Output the [X, Y] coordinate of the center of the cell containing the given text.  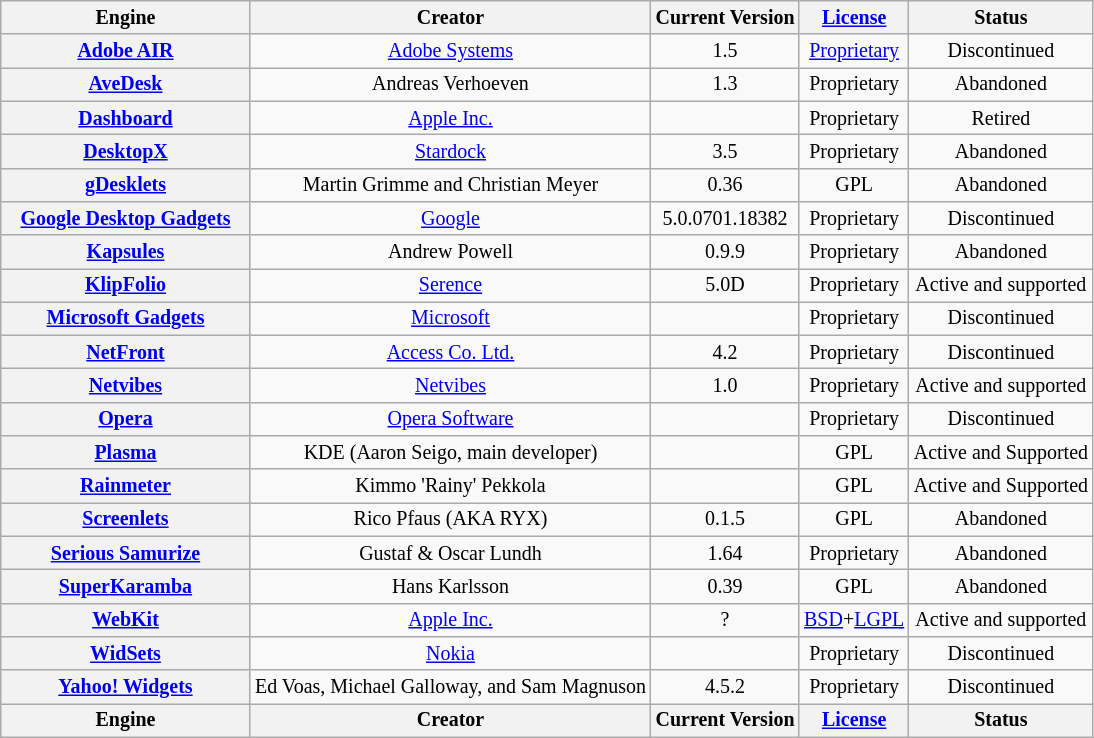
Serence [450, 286]
Opera [126, 420]
Kimmo 'Rainy' Pekkola [450, 486]
WidSets [126, 654]
Kapsules [126, 252]
DesktopX [126, 152]
Andreas Verhoeven [450, 84]
Rico Pfaus (AKA RYX) [450, 520]
Retired [1001, 118]
Rainmeter [126, 486]
gDesklets [126, 184]
Adobe AIR [126, 52]
Stardock [450, 152]
1.3 [725, 84]
5.0.0701.18382 [725, 218]
0.9.9 [725, 252]
5.0D [725, 286]
Google Desktop Gadgets [126, 218]
Martin Grimme and Christian Meyer [450, 184]
1.0 [725, 386]
Andrew Powell [450, 252]
Screenlets [126, 520]
BSD+LGPL [854, 620]
Google [450, 218]
0.39 [725, 586]
Serious Samurize [126, 554]
Ed Voas, Michael Galloway, and Sam Magnuson [450, 686]
SuperKaramba [126, 586]
0.1.5 [725, 520]
Adobe Systems [450, 52]
Yahoo! Widgets [126, 686]
Plasma [126, 452]
4.2 [725, 352]
3.5 [725, 152]
? [725, 620]
Microsoft [450, 318]
KlipFolio [126, 286]
Hans Karlsson [450, 586]
Dashboard [126, 118]
NetFront [126, 352]
Opera Software [450, 420]
KDE (Aaron Seigo, main developer) [450, 452]
WebKit [126, 620]
Access Co. Ltd. [450, 352]
Gustaf & Oscar Lundh [450, 554]
0.36 [725, 184]
4.5.2 [725, 686]
Microsoft Gadgets [126, 318]
Nokia [450, 654]
1.5 [725, 52]
1.64 [725, 554]
AveDesk [126, 84]
